From the cell containing the given text, extract its center point as [x, y] coordinate. 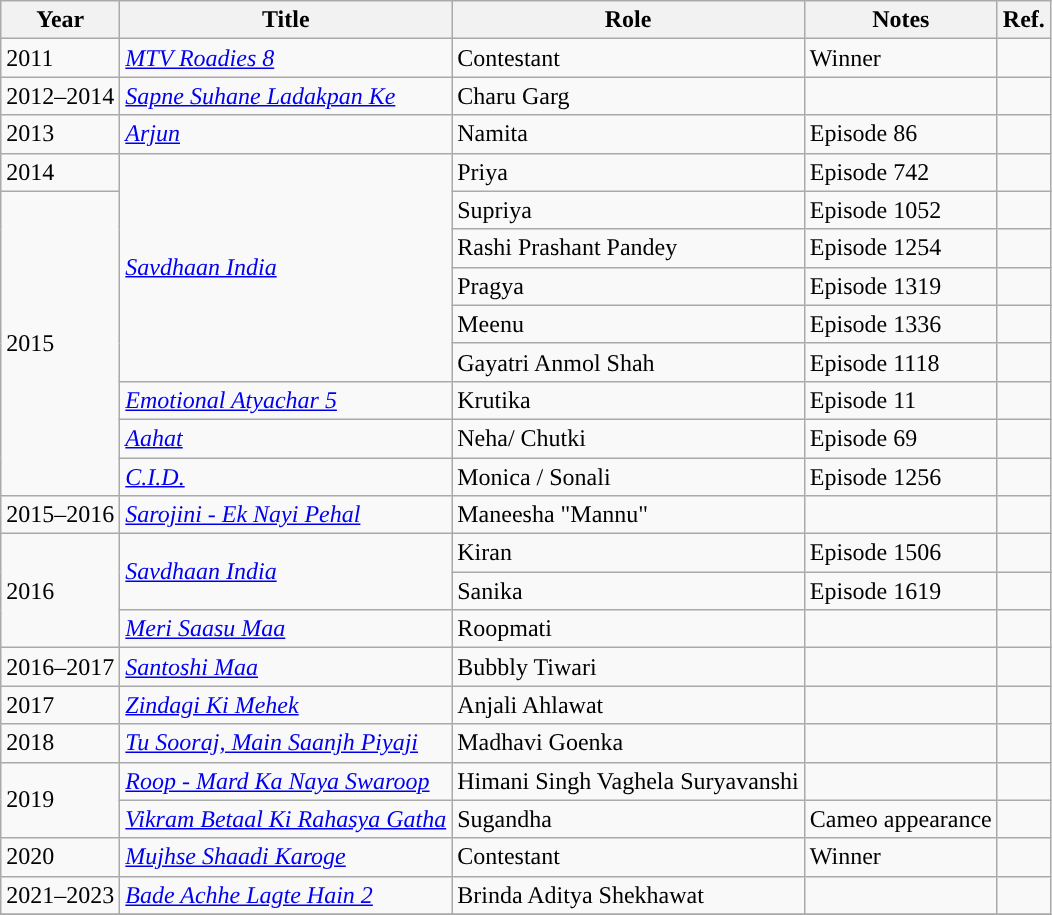
Tu Sooraj, Main Saanjh Piyaji [286, 743]
Kiran [628, 553]
Maneesha "Mannu" [628, 515]
Sanika [628, 591]
2020 [60, 857]
Sugandha [628, 819]
2015 [60, 343]
Emotional Atyachar 5 [286, 400]
Himani Singh Vaghela Suryavanshi [628, 781]
Krutika [628, 400]
Ref. [1024, 20]
2015–2016 [60, 515]
Episode 69 [900, 438]
Meenu [628, 324]
2021–2023 [60, 895]
C.I.D. [286, 477]
Episode 1256 [900, 477]
Episode 86 [900, 134]
Gayatri Anmol Shah [628, 362]
Monica / Sonali [628, 477]
Notes [900, 20]
Episode 1118 [900, 362]
2012–2014 [60, 96]
Mujhse Shaadi Karoge [286, 857]
Priya [628, 172]
2017 [60, 705]
Episode 742 [900, 172]
2011 [60, 58]
Episode 1319 [900, 286]
Roopmati [628, 629]
Cameo appearance [900, 819]
Charu Garg [628, 96]
Neha/ Chutki [628, 438]
Bubbly Tiwari [628, 667]
Pragya [628, 286]
Namita [628, 134]
Episode 1254 [900, 248]
2016 [60, 591]
Episode 1052 [900, 210]
Bade Achhe Lagte Hain 2 [286, 895]
Year [60, 20]
2013 [60, 134]
Arjun [286, 134]
2018 [60, 743]
2014 [60, 172]
Madhavi Goenka [628, 743]
Zindagi Ki Mehek [286, 705]
2019 [60, 800]
Meri Saasu Maa [286, 629]
MTV Roadies 8 [286, 58]
Episode 1506 [900, 553]
Aahat [286, 438]
Supriya [628, 210]
Episode 1619 [900, 591]
2016–2017 [60, 667]
Sarojini - Ek Nayi Pehal [286, 515]
Title [286, 20]
Episode 11 [900, 400]
Rashi Prashant Pandey [628, 248]
Role [628, 20]
Sapne Suhane Ladakpan Ke [286, 96]
Vikram Betaal Ki Rahasya Gatha [286, 819]
Brinda Aditya Shekhawat [628, 895]
Episode 1336 [900, 324]
Roop - Mard Ka Naya Swaroop [286, 781]
Santoshi Maa [286, 667]
Anjali Ahlawat [628, 705]
